From the cell containing the given text, extract its center point as [x, y] coordinate. 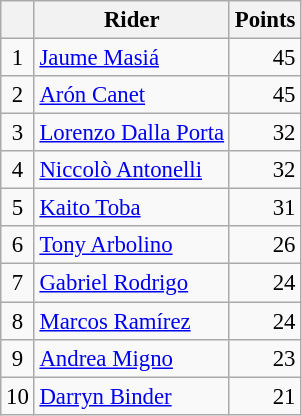
Niccolò Antonelli [132, 170]
Kaito Toba [132, 208]
6 [18, 245]
1 [18, 58]
Jaume Masiá [132, 58]
23 [264, 358]
2 [18, 95]
Darryn Binder [132, 396]
Arón Canet [132, 95]
Andrea Migno [132, 358]
21 [264, 396]
Tony Arbolino [132, 245]
31 [264, 208]
9 [18, 358]
7 [18, 283]
Rider [132, 20]
8 [18, 321]
Marcos Ramírez [132, 321]
4 [18, 170]
26 [264, 245]
5 [18, 208]
Gabriel Rodrigo [132, 283]
Points [264, 20]
3 [18, 133]
Lorenzo Dalla Porta [132, 133]
10 [18, 396]
